Detect which cell encompasses the target text, then output its [X, Y] center coordinate. 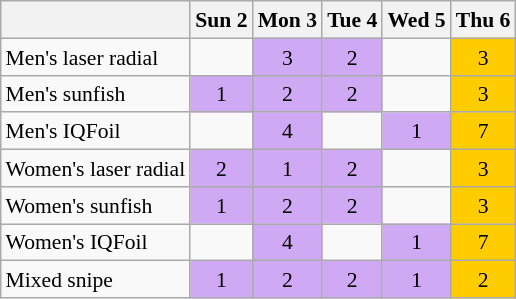
Women's sunfish [96, 204]
Mixed snipe [96, 280]
Men's sunfish [96, 94]
Men's IQFoil [96, 130]
Sun 2 [221, 20]
Mon 3 [288, 20]
Men's laser radial [96, 56]
Tue 4 [352, 20]
Thu 6 [484, 20]
Women's laser radial [96, 168]
Wed 5 [416, 20]
Women's IQFoil [96, 242]
